Provide the (x, y) coordinate of the cell's center where the given text is located.  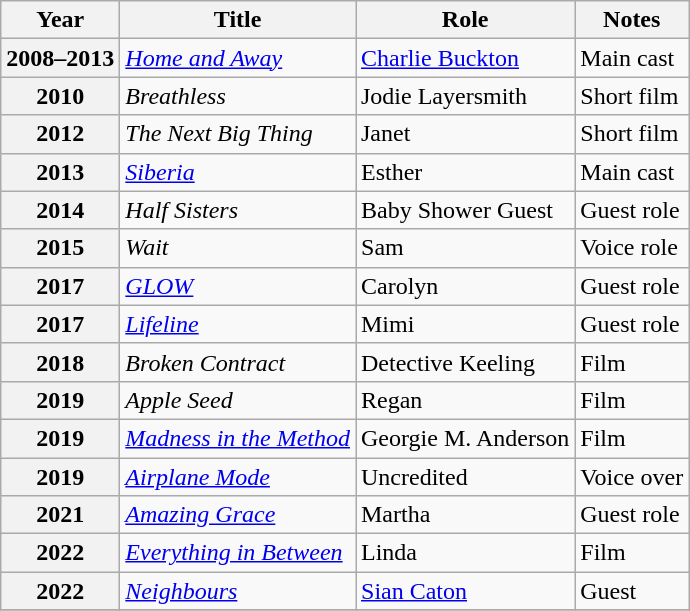
The Next Big Thing (238, 134)
Georgie M. Anderson (466, 438)
Mimi (466, 324)
Charlie Buckton (466, 58)
Notes (632, 20)
Breathless (238, 96)
Everything in Between (238, 553)
Neighbours (238, 591)
Guest (632, 591)
Linda (466, 553)
2013 (60, 172)
2014 (60, 210)
Broken Contract (238, 362)
Amazing Grace (238, 515)
Half Sisters (238, 210)
Year (60, 20)
Carolyn (466, 286)
Jodie Layersmith (466, 96)
Airplane Mode (238, 477)
Sian Caton (466, 591)
2012 (60, 134)
Title (238, 20)
2021 (60, 515)
Apple Seed (238, 400)
2008–2013 (60, 58)
2010 (60, 96)
Baby Shower Guest (466, 210)
Janet (466, 134)
2018 (60, 362)
Lifeline (238, 324)
Wait (238, 248)
2015 (60, 248)
Siberia (238, 172)
Role (466, 20)
Voice over (632, 477)
Regan (466, 400)
Detective Keeling (466, 362)
Esther (466, 172)
Sam (466, 248)
Martha (466, 515)
Madness in the Method (238, 438)
Home and Away (238, 58)
Uncredited (466, 477)
GLOW (238, 286)
Voice role (632, 248)
